Locate the cell with the specified text and output its [X, Y] center coordinate. 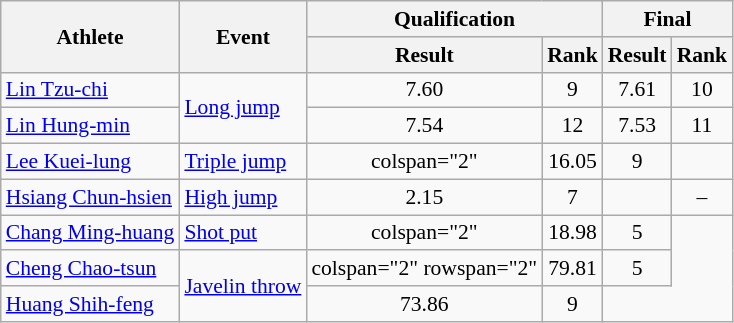
79.81 [572, 269]
Athlete [90, 36]
7 [572, 197]
Event [242, 36]
10 [702, 90]
73.86 [424, 304]
7.53 [638, 126]
Final [668, 19]
7.60 [424, 90]
Chang Ming-huang [90, 233]
Qualification [454, 19]
High jump [242, 197]
Lin Hung-min [90, 126]
7.54 [424, 126]
Javelin throw [242, 286]
Long jump [242, 108]
colspan="2" rowspan="2" [424, 269]
18.98 [572, 233]
Triple jump [242, 162]
Shot put [242, 233]
Huang Shih-feng [90, 304]
Lin Tzu-chi [90, 90]
7.61 [638, 90]
– [702, 197]
16.05 [572, 162]
Lee Kuei-lung [90, 162]
2.15 [424, 197]
Hsiang Chun-hsien [90, 197]
12 [572, 126]
Cheng Chao-tsun [90, 269]
11 [702, 126]
